Locate the cell with the specified text and output its [X, Y] center coordinate. 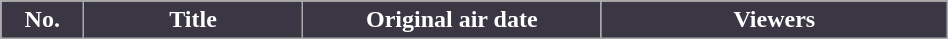
Viewers [774, 20]
Original air date [452, 20]
Title [193, 20]
No. [42, 20]
